Capture the cell that displays the provided text and extract its (X, Y) central coordinate. 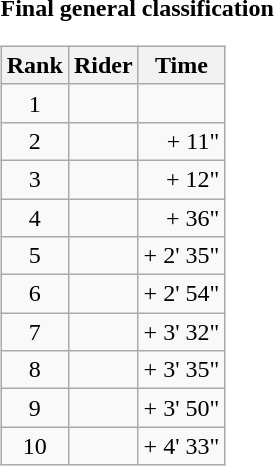
+ 3' 50" (182, 408)
5 (34, 256)
10 (34, 446)
7 (34, 332)
+ 2' 54" (182, 294)
Rank (34, 65)
+ 4' 33" (182, 446)
Time (182, 65)
+ 12" (182, 179)
8 (34, 370)
4 (34, 217)
2 (34, 141)
9 (34, 408)
6 (34, 294)
+ 11" (182, 141)
+ 36" (182, 217)
3 (34, 179)
Rider (103, 65)
+ 2' 35" (182, 256)
1 (34, 103)
+ 3' 35" (182, 370)
+ 3' 32" (182, 332)
